Return [x, y] of the center of cell containing provided text 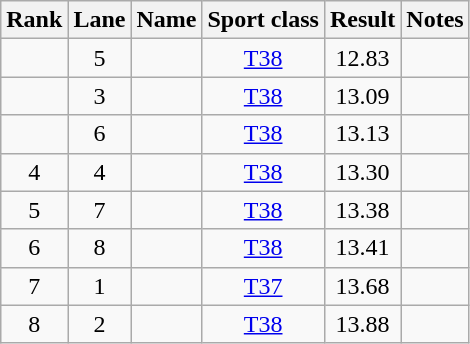
13.30 [362, 172]
13.13 [362, 134]
Rank [34, 20]
Notes [435, 20]
13.09 [362, 96]
2 [100, 324]
13.88 [362, 324]
13.41 [362, 248]
T37 [263, 286]
Name [166, 20]
3 [100, 96]
13.68 [362, 286]
Lane [100, 20]
13.38 [362, 210]
12.83 [362, 58]
Sport class [263, 20]
Result [362, 20]
1 [100, 286]
